Identify which cell holds the provided text, then report its [X, Y] central coordinate. 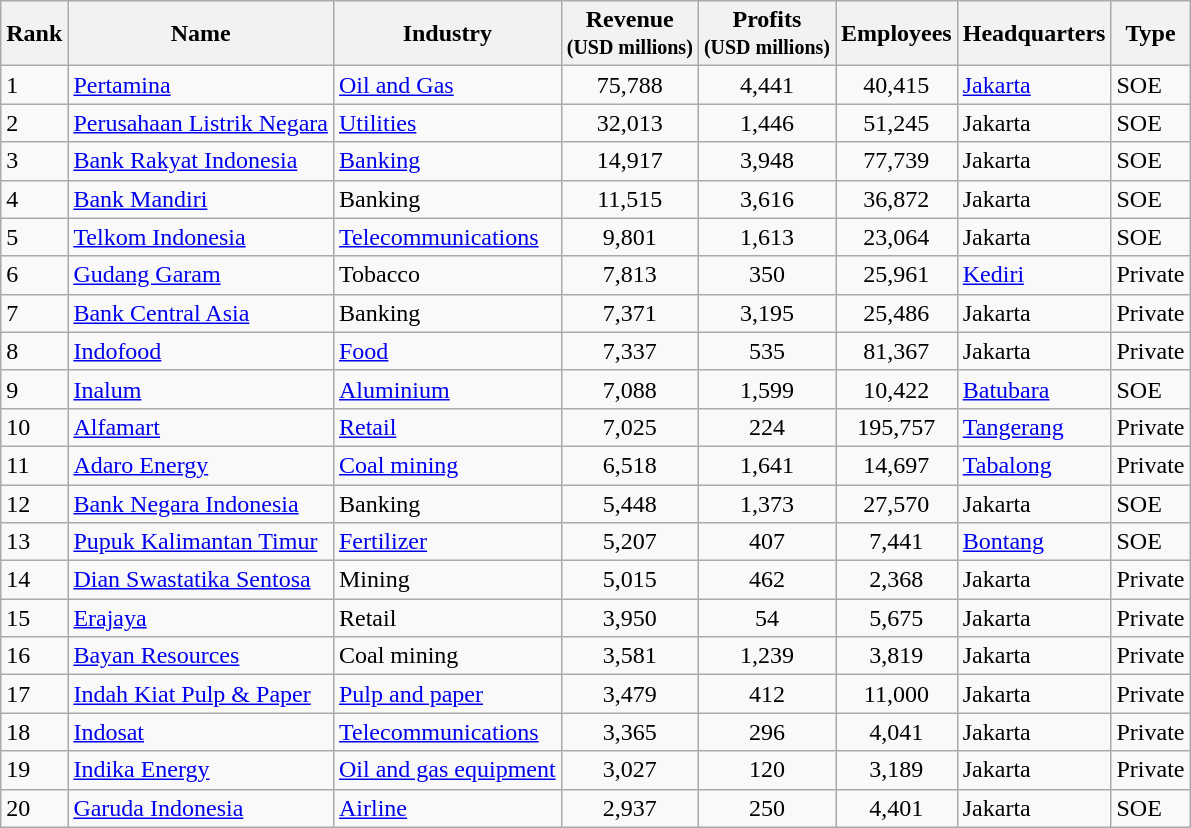
3,819 [897, 656]
7,088 [630, 389]
17 [34, 694]
3,948 [766, 161]
Dian Swastatika Sentosa [201, 580]
3,027 [630, 770]
4 [34, 199]
Indah Kiat Pulp & Paper [201, 694]
11,515 [630, 199]
Name [201, 34]
77,739 [897, 161]
Inalum [201, 389]
Indofood [201, 351]
7,441 [897, 542]
1,373 [766, 503]
36,872 [897, 199]
Pertamina [201, 85]
Bayan Resources [201, 656]
Erajaya [201, 618]
14,917 [630, 161]
10,422 [897, 389]
462 [766, 580]
Batubara [1034, 389]
2 [34, 123]
23,064 [897, 237]
27,570 [897, 503]
3,616 [766, 199]
407 [766, 542]
Bontang [1034, 542]
19 [34, 770]
535 [766, 351]
Oil and gas equipment [447, 770]
Tangerang [1034, 427]
5 [34, 237]
1 [34, 85]
5,207 [630, 542]
Oil and Gas [447, 85]
Aluminium [447, 389]
3,479 [630, 694]
Bank Rakyat Indonesia [201, 161]
7,337 [630, 351]
5,675 [897, 618]
4,401 [897, 808]
412 [766, 694]
12 [34, 503]
32,013 [630, 123]
15 [34, 618]
25,486 [897, 313]
1,446 [766, 123]
51,245 [897, 123]
18 [34, 732]
Tobacco [447, 275]
11,000 [897, 694]
Pulp and paper [447, 694]
9,801 [630, 237]
7,025 [630, 427]
6 [34, 275]
Revenue(USD millions) [630, 34]
8 [34, 351]
5,448 [630, 503]
25,961 [897, 275]
Food [447, 351]
81,367 [897, 351]
20 [34, 808]
3,581 [630, 656]
Bank Negara Indonesia [201, 503]
7 [34, 313]
14 [34, 580]
54 [766, 618]
6,518 [630, 465]
Employees [897, 34]
4,441 [766, 85]
1,613 [766, 237]
10 [34, 427]
Tabalong [1034, 465]
Profits(USD millions) [766, 34]
4,041 [897, 732]
Utilities [447, 123]
195,757 [897, 427]
3,195 [766, 313]
Kediri [1034, 275]
40,415 [897, 85]
3,189 [897, 770]
2,368 [897, 580]
Telkom Indonesia [201, 237]
Gudang Garam [201, 275]
Industry [447, 34]
250 [766, 808]
2,937 [630, 808]
Rank [34, 34]
1,239 [766, 656]
1,599 [766, 389]
3,365 [630, 732]
Type [1150, 34]
Pupuk Kalimantan Timur [201, 542]
16 [34, 656]
Alfamart [201, 427]
Indosat [201, 732]
Fertilizer [447, 542]
7,371 [630, 313]
Garuda Indonesia [201, 808]
3 [34, 161]
Headquarters [1034, 34]
11 [34, 465]
Indika Energy [201, 770]
13 [34, 542]
9 [34, 389]
75,788 [630, 85]
14,697 [897, 465]
120 [766, 770]
1,641 [766, 465]
7,813 [630, 275]
5,015 [630, 580]
350 [766, 275]
Mining [447, 580]
Airline [447, 808]
224 [766, 427]
Perusahaan Listrik Negara [201, 123]
296 [766, 732]
Bank Mandiri [201, 199]
Adaro Energy [201, 465]
Bank Central Asia [201, 313]
3,950 [630, 618]
